Extract the [x, y] coordinate from the center of the cell holding the provided text.  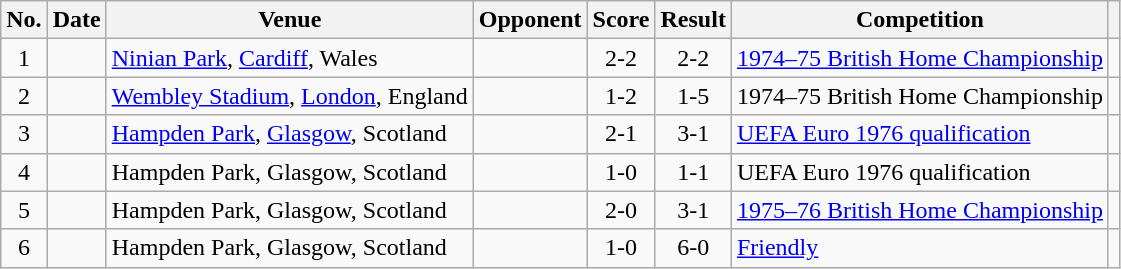
Competition [920, 20]
Wembley Stadium, London, England [290, 96]
Friendly [920, 248]
No. [24, 20]
1-2 [621, 96]
4 [24, 172]
Score [621, 20]
Venue [290, 20]
1-5 [693, 96]
Date [76, 20]
5 [24, 210]
6-0 [693, 248]
6 [24, 248]
2-0 [621, 210]
Opponent [530, 20]
1975–76 British Home Championship [920, 210]
2 [24, 96]
1-1 [693, 172]
3 [24, 134]
2-1 [621, 134]
Result [693, 20]
Ninian Park, Cardiff, Wales [290, 58]
1 [24, 58]
